Output the [x, y] coordinate of the center of the cell containing the given text.  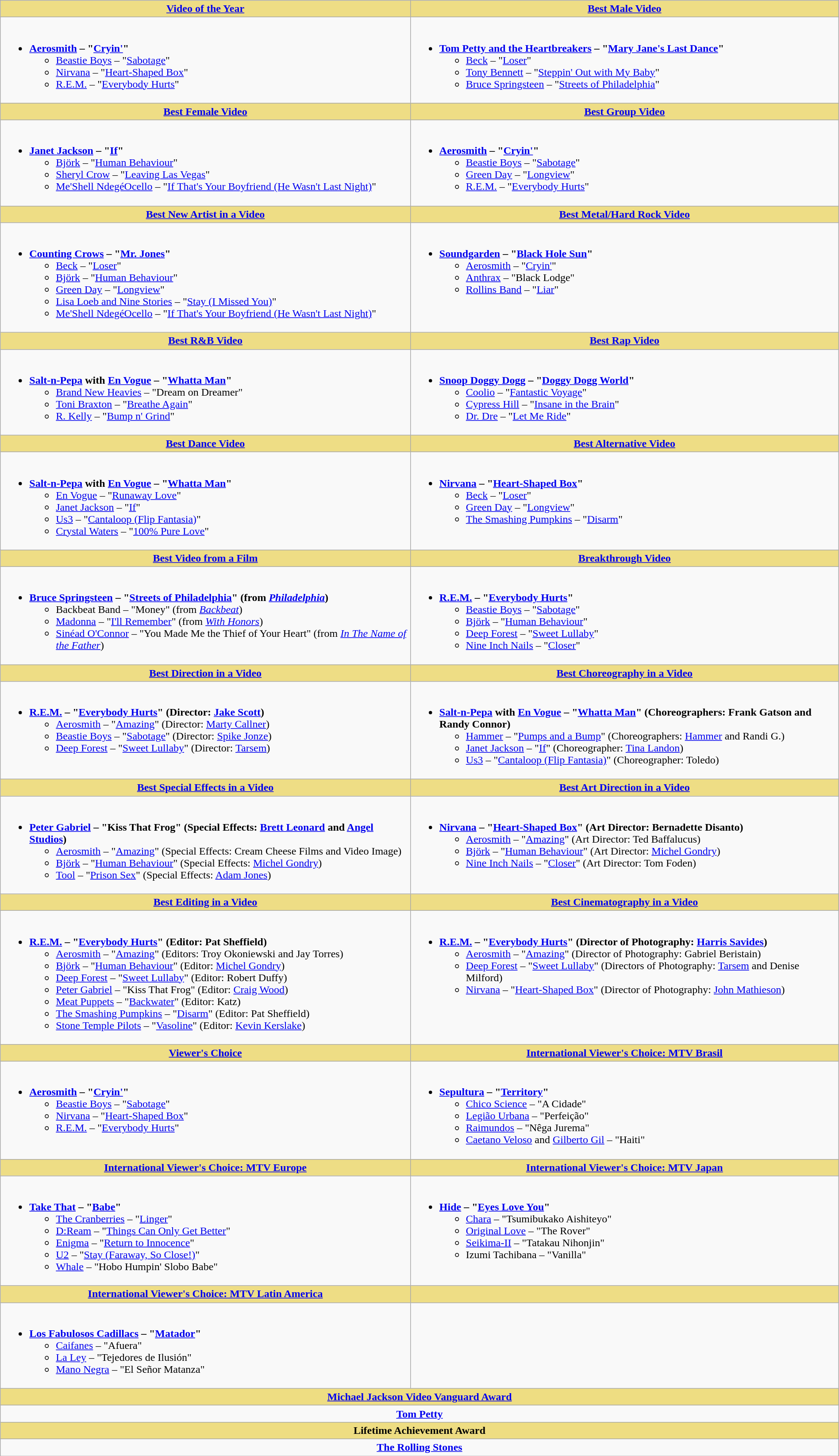
Hide – "Eyes Love You"Chara – "Tsumibukako Aishiteyo"Original Love – "The Rover"Seikima-II – "Tatakau Nihonjin"Izumi Tachibana – "Vanilla" [624, 1231]
Breakthrough Video [624, 558]
Best Choreography in a Video [624, 673]
Best Dance Video [205, 443]
Best New Artist in a Video [205, 214]
Tom Petty [419, 1414]
The Rolling Stones [419, 1447]
Video of the Year [205, 9]
Best Metal/Hard Rock Video [624, 214]
Best Male Video [624, 9]
Soundgarden – "Black Hole Sun"Aerosmith – "Cryin'"Anthrax – "Black Lodge"Rollins Band – "Liar" [624, 277]
Best Female Video [205, 112]
Nirvana – "Heart-Shaped Box"Beck – "Loser"Green Day – "Longview"The Smashing Pumpkins – "Disarm" [624, 501]
International Viewer's Choice: MTV Latin America [205, 1294]
Snoop Doggy Dogg – "Doggy Dogg World"Coolio – "Fantastic Voyage"Cypress Hill – "Insane in the Brain"Dr. Dre – "Let Me Ride" [624, 392]
Michael Jackson Video Vanguard Award [419, 1397]
International Viewer's Choice: MTV Brasil [624, 1053]
R.E.M. – "Everybody Hurts"Beastie Boys – "Sabotage"Björk – "Human Behaviour"Deep Forest – "Sweet Lullaby"Nine Inch Nails – "Closer" [624, 615]
Los Fabulosos Cadillacs – "Matador"Caifanes – "Afuera"La Ley – "Tejedores de Ilusión"Mano Negra – "El Señor Matanza" [205, 1345]
Viewer's Choice [205, 1053]
Best Direction in a Video [205, 673]
Best Special Effects in a Video [205, 788]
Best R&B Video [205, 341]
International Viewer's Choice: MTV Europe [205, 1167]
Sepultura – "Territory"Chico Science – "A Cidade"Legião Urbana – "Perfeição"Raimundos – "Nêga Jurema"Caetano Veloso and Gilberto Gil – "Haiti" [624, 1110]
Best Group Video [624, 112]
Best Cinematography in a Video [624, 902]
Aerosmith – "Cryin'"Beastie Boys – "Sabotage"Green Day – "Longview"R.E.M. – "Everybody Hurts" [624, 163]
Salt-n-Pepa with En Vogue – "Whatta Man"Brand New Heavies – "Dream on Dreamer"Toni Braxton – "Breathe Again"R. Kelly – "Bump n' Grind" [205, 392]
Best Art Direction in a Video [624, 788]
Best Editing in a Video [205, 902]
Best Alternative Video [624, 443]
Best Video from a Film [205, 558]
Lifetime Achievement Award [419, 1430]
Best Rap Video [624, 341]
International Viewer's Choice: MTV Japan [624, 1167]
